Capture the cell that displays the provided text and extract its [X, Y] central coordinate. 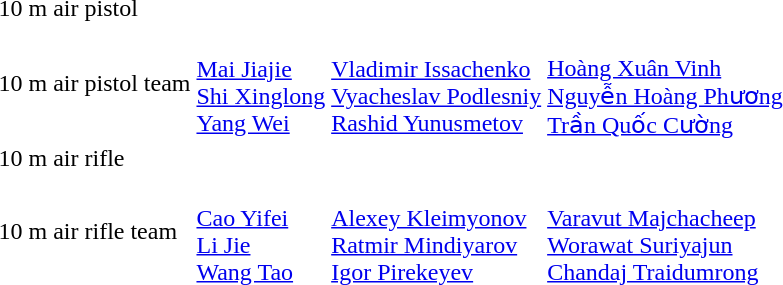
Vladimir IssachenkoVyacheslav PodlesniyRashid Yunusmetov [436, 83]
Mai JiajieShi XinglongYang Wei [261, 83]
